From the cell containing the given text, extract its center point as (x, y) coordinate. 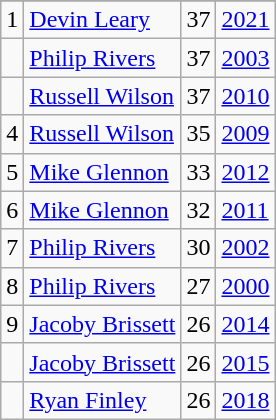
2010 (246, 96)
32 (198, 210)
2012 (246, 172)
2014 (246, 324)
1 (12, 20)
33 (198, 172)
2018 (246, 400)
2009 (246, 134)
2021 (246, 20)
6 (12, 210)
2000 (246, 286)
2002 (246, 248)
2003 (246, 58)
2015 (246, 362)
30 (198, 248)
5 (12, 172)
7 (12, 248)
Ryan Finley (102, 400)
27 (198, 286)
9 (12, 324)
Devin Leary (102, 20)
4 (12, 134)
35 (198, 134)
8 (12, 286)
2011 (246, 210)
